Locate the cell with the specified text and output its (X, Y) center coordinate. 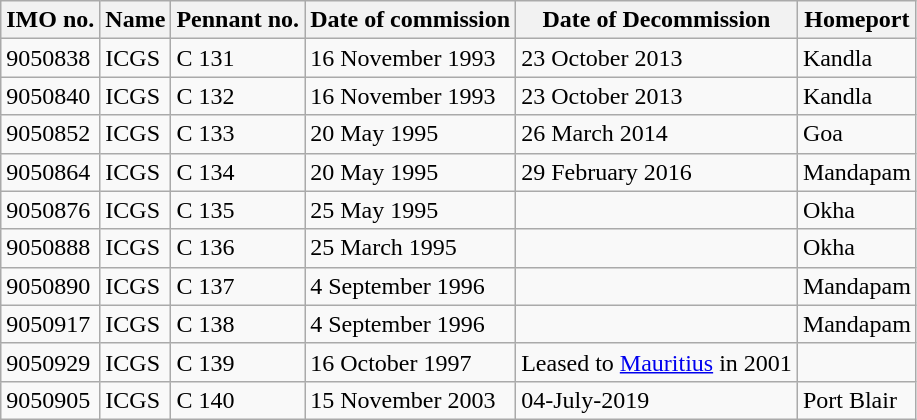
C 138 (238, 324)
9050890 (50, 286)
9050876 (50, 210)
9050840 (50, 96)
C 139 (238, 362)
Date of commission (410, 20)
26 March 2014 (657, 134)
C 136 (238, 248)
Homeport (856, 20)
9050838 (50, 58)
Name (136, 20)
C 131 (238, 58)
Port Blair (856, 400)
16 October 1997 (410, 362)
C 137 (238, 286)
15 November 2003 (410, 400)
9050864 (50, 172)
9050905 (50, 400)
9050888 (50, 248)
C 140 (238, 400)
Date of Decommission (657, 20)
9050929 (50, 362)
C 133 (238, 134)
9050852 (50, 134)
25 March 1995 (410, 248)
C 134 (238, 172)
04-July-2019 (657, 400)
Pennant no. (238, 20)
29 February 2016 (657, 172)
C 135 (238, 210)
IMO no. (50, 20)
C 132 (238, 96)
25 May 1995 (410, 210)
Goa (856, 134)
9050917 (50, 324)
Leased to Mauritius in 2001 (657, 362)
